Locate the cell with the specified text and output its (X, Y) center coordinate. 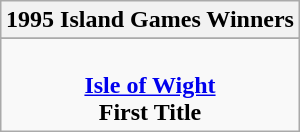
1995 Island Games Winners (150, 20)
Isle of WightFirst Title (150, 85)
